Return (x, y) of the center of cell containing provided text 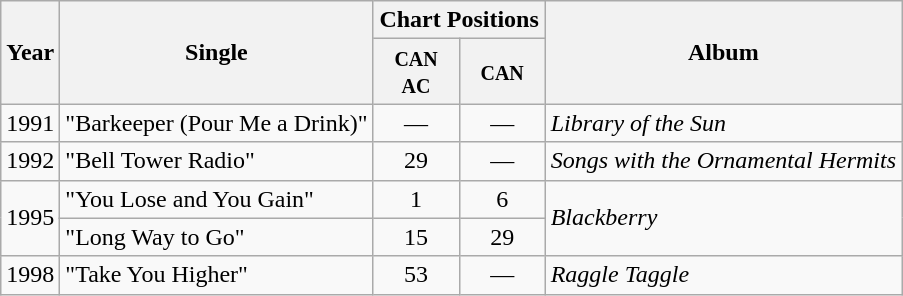
Album (723, 52)
6 (502, 199)
"You Lose and You Gain" (216, 199)
1991 (30, 123)
1998 (30, 275)
15 (416, 237)
Blackberry (723, 218)
Raggle Taggle (723, 275)
1 (416, 199)
53 (416, 275)
CAN AC (416, 72)
"Barkeeper (Pour Me a Drink)" (216, 123)
Chart Positions (459, 20)
Library of the Sun (723, 123)
1992 (30, 161)
"Bell Tower Radio" (216, 161)
Songs with the Ornamental Hermits (723, 161)
Year (30, 52)
CAN (502, 72)
Single (216, 52)
1995 (30, 218)
"Long Way to Go" (216, 237)
"Take You Higher" (216, 275)
